Return (x, y) of the center of cell containing provided text 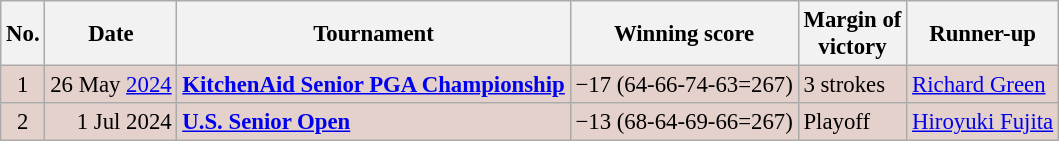
Hiroyuki Fujita (983, 122)
No. (23, 34)
−13 (68-64-69-66=267) (684, 122)
Runner-up (983, 34)
1 Jul 2024 (111, 122)
KitchenAid Senior PGA Championship (374, 85)
26 May 2024 (111, 85)
U.S. Senior Open (374, 122)
2 (23, 122)
Winning score (684, 34)
Margin ofvictory (852, 34)
Tournament (374, 34)
Richard Green (983, 85)
Playoff (852, 122)
3 strokes (852, 85)
Date (111, 34)
−17 (64-66-74-63=267) (684, 85)
1 (23, 85)
